Determine the (x, y) coordinate at the center of the cell enclosing the given text.  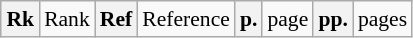
Reference (186, 19)
pages (382, 19)
Rk (20, 19)
page (288, 19)
Ref (116, 19)
p. (249, 19)
pp. (333, 19)
Rank (67, 19)
